Pinpoint the cell where the given text exists, returning its [x, y] midpoint coordinate. 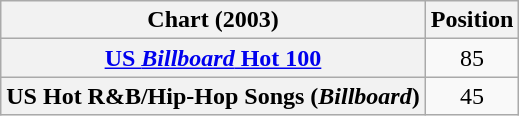
US Billboard Hot 100 [213, 58]
45 [472, 96]
Chart (2003) [213, 20]
Position [472, 20]
85 [472, 58]
US Hot R&B/Hip-Hop Songs (Billboard) [213, 96]
